Locate the cell with the specified text and output its (X, Y) center coordinate. 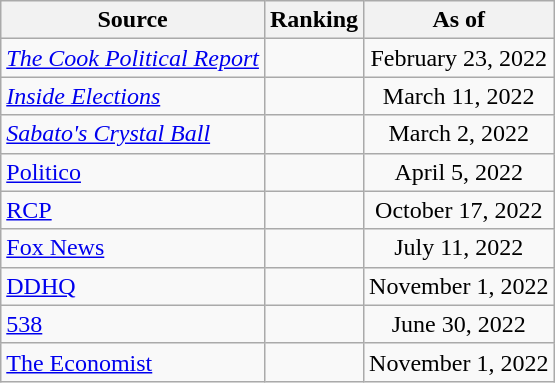
Ranking (314, 20)
March 2, 2022 (459, 134)
April 5, 2022 (459, 172)
The Cook Political Report (133, 58)
The Economist (133, 362)
DDHQ (133, 286)
Source (133, 20)
Sabato's Crystal Ball (133, 134)
Inside Elections (133, 96)
Politico (133, 172)
As of (459, 20)
March 11, 2022 (459, 96)
RCP (133, 210)
February 23, 2022 (459, 58)
Fox News (133, 248)
October 17, 2022 (459, 210)
538 (133, 324)
June 30, 2022 (459, 324)
July 11, 2022 (459, 248)
